Output the (x, y) coordinate of the center of the cell containing the given text.  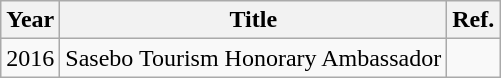
2016 (30, 58)
Title (254, 20)
Sasebo Tourism Honorary Ambassador (254, 58)
Year (30, 20)
Ref. (474, 20)
